From the cell containing the given text, extract its center point as (X, Y) coordinate. 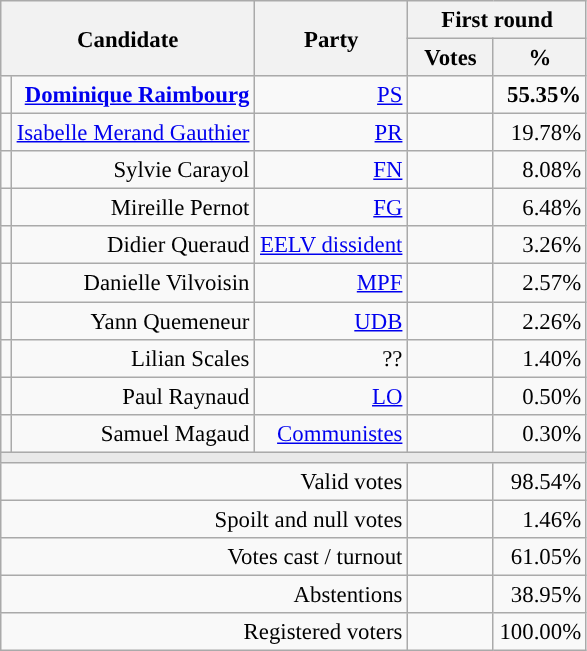
Votes cast / turnout (204, 557)
UDB (332, 321)
6.48% (540, 208)
EELV dissident (332, 245)
Valid votes (204, 482)
3.26% (540, 245)
FN (332, 170)
FG (332, 208)
MPF (332, 283)
Lilian Scales (132, 358)
98.54% (540, 482)
LO (332, 396)
Dominique Raimbourg (132, 95)
Spoilt and null votes (204, 519)
Yann Quemeneur (132, 321)
Registered voters (204, 632)
Votes (451, 58)
Communistes (332, 433)
1.46% (540, 519)
55.35% (540, 95)
1.40% (540, 358)
0.50% (540, 396)
Candidate (128, 38)
Paul Raynaud (132, 396)
2.26% (540, 321)
38.95% (540, 594)
Sylvie Carayol (132, 170)
Danielle Vilvoisin (132, 283)
0.30% (540, 433)
Isabelle Merand Gauthier (132, 133)
Abstentions (204, 594)
Didier Queraud (132, 245)
Samuel Magaud (132, 433)
61.05% (540, 557)
PR (332, 133)
2.57% (540, 283)
PS (332, 95)
19.78% (540, 133)
First round (498, 20)
8.08% (540, 170)
Mireille Pernot (132, 208)
Party (332, 38)
% (540, 58)
?? (332, 358)
100.00% (540, 632)
